From the cell containing the given text, extract its center point as [X, Y] coordinate. 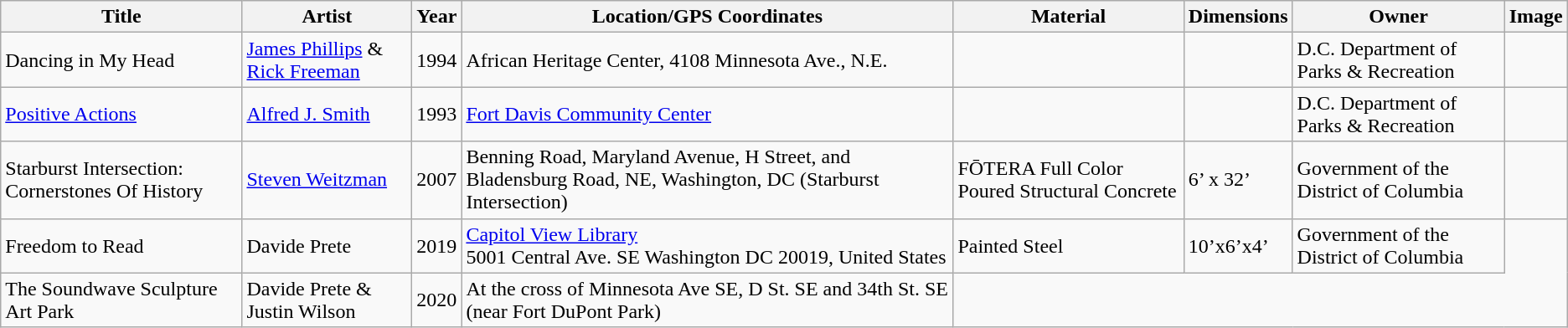
Davide Prete [327, 246]
Year [437, 17]
Title [121, 17]
Fort Davis Community Center [707, 114]
Image [1536, 17]
2007 [437, 180]
James Phillips & Rick Freeman [327, 60]
Positive Actions [121, 114]
10’x6’x4’ [1238, 246]
1993 [437, 114]
Dancing in My Head [121, 60]
Painted Steel [1069, 246]
Alfred J. Smith [327, 114]
Artist [327, 17]
Steven Weitzman [327, 180]
Benning Road, Maryland Avenue, H Street, and Bladensburg Road, NE, Washington, DC (Starburst Intersection) [707, 180]
Capitol View Library5001 Central Ave. SE Washington DC 20019, United States [707, 246]
The Soundwave Sculpture Art Park [121, 300]
African Heritage Center, 4108 Minnesota Ave., N.E. [707, 60]
Location/GPS Coordinates [707, 17]
Davide Prete & Justin Wilson [327, 300]
Freedom to Read [121, 246]
6’ x 32’ [1238, 180]
Material [1069, 17]
2020 [437, 300]
2019 [437, 246]
At the cross of Minnesota Ave SE, D St. SE and 34th St. SE (near Fort DuPont Park) [707, 300]
FŌTERA Full Color Poured Structural Concrete [1069, 180]
1994 [437, 60]
Dimensions [1238, 17]
Owner [1399, 17]
Starburst Intersection: Cornerstones Of History [121, 180]
